Return the [x, y] coordinate for the center point of the cell that contains the specified text.  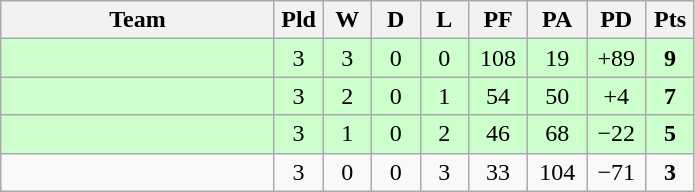
46 [498, 134]
Pts [670, 20]
−71 [616, 172]
+4 [616, 96]
108 [498, 58]
D [396, 20]
PD [616, 20]
104 [558, 172]
PA [558, 20]
7 [670, 96]
54 [498, 96]
68 [558, 134]
33 [498, 172]
Pld [298, 20]
19 [558, 58]
50 [558, 96]
Team [138, 20]
PF [498, 20]
−22 [616, 134]
+89 [616, 58]
W [348, 20]
5 [670, 134]
9 [670, 58]
L [444, 20]
